Search for the cell housing the specified text and yield its [x, y] center coordinate. 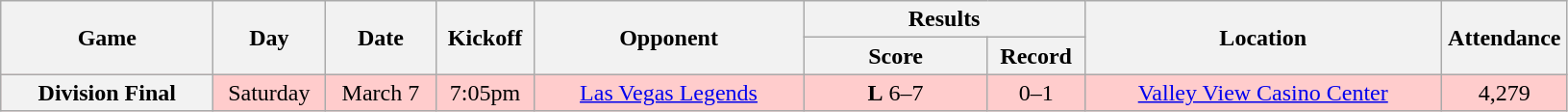
Kickoff [485, 38]
4,279 [1504, 93]
L 6–7 [896, 93]
Day [269, 38]
Score [896, 56]
7:05pm [485, 93]
Attendance [1504, 38]
0–1 [1036, 93]
Game [108, 38]
Las Vegas Legends [669, 93]
Opponent [669, 38]
March 7 [381, 93]
Valley View Casino Center [1263, 93]
Location [1263, 38]
Division Final [108, 93]
Results [944, 19]
Record [1036, 56]
Date [381, 38]
Saturday [269, 93]
